Find where the given text appears and provide that cell's center as (X, Y) coordinate. 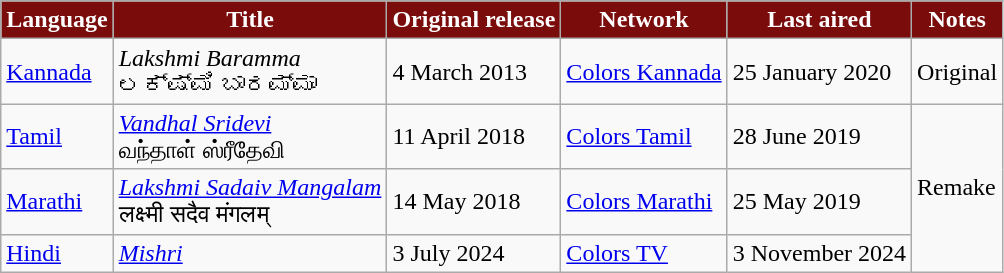
28 June 2019 (819, 136)
Mishri (250, 253)
Colors Tamil (644, 136)
Colors TV (644, 253)
3 July 2024 (474, 253)
Vandhal Sridevi வந்தாள் ஸ்ரீதேவி (250, 136)
Colors Marathi (644, 202)
Colors Kannada (644, 72)
4 March 2013 (474, 72)
Hindi (57, 253)
25 May 2019 (819, 202)
25 January 2020 (819, 72)
Title (250, 20)
Last aired (819, 20)
Lakshmi Sadaiv Mangalam लक्ष्मी सदैव मंगलम् (250, 202)
Lakshmi Baramma ಲಕ್ಷ್ಮಿ ಬಾರಮ್ಮಾ (250, 72)
Remake (958, 188)
Original (958, 72)
Language (57, 20)
Kannada (57, 72)
Original release (474, 20)
3 November 2024 (819, 253)
Notes (958, 20)
Marathi (57, 202)
11 April 2018 (474, 136)
14 May 2018 (474, 202)
Network (644, 20)
Tamil (57, 136)
